Pinpoint the cell where the given text exists, returning its (x, y) midpoint coordinate. 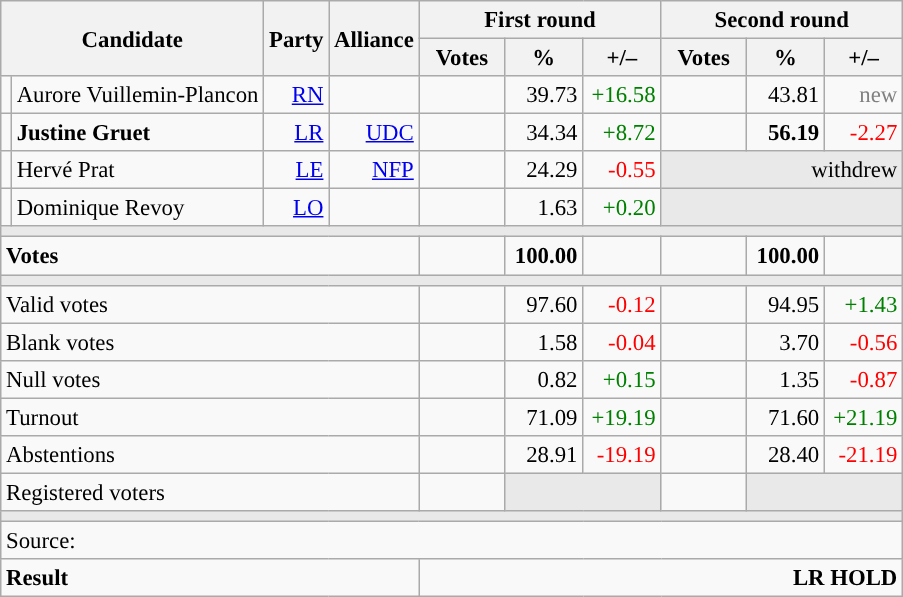
+16.58 (622, 95)
First round (540, 20)
34.34 (544, 133)
+8.72 (622, 133)
-21.19 (864, 455)
71.09 (544, 417)
UDC (374, 133)
-0.56 (864, 342)
new (864, 95)
+19.19 (622, 417)
Alliance (374, 38)
94.95 (785, 304)
Blank votes (210, 342)
RN (296, 95)
Dominique Revoy (137, 208)
+0.15 (622, 379)
0.82 (544, 379)
39.73 (544, 95)
43.81 (785, 95)
LO (296, 208)
-2.27 (864, 133)
+1.43 (864, 304)
-0.55 (622, 170)
1.35 (785, 379)
1.58 (544, 342)
LR (296, 133)
withdrew (782, 170)
+0.20 (622, 208)
Hervé Prat (137, 170)
1.63 (544, 208)
Turnout (210, 417)
NFP (374, 170)
Justine Gruet (137, 133)
Second round (782, 20)
28.40 (785, 455)
-0.12 (622, 304)
Aurore Vuillemin-Plancon (137, 95)
-19.19 (622, 455)
Null votes (210, 379)
28.91 (544, 455)
+21.19 (864, 417)
Registered voters (210, 492)
-0.87 (864, 379)
3.70 (785, 342)
56.19 (785, 133)
Result (210, 578)
97.60 (544, 304)
24.29 (544, 170)
Abstentions (210, 455)
Candidate (132, 38)
Valid votes (210, 304)
71.60 (785, 417)
Party (296, 38)
LR HOLD (661, 578)
-0.04 (622, 342)
Source: (452, 540)
LE (296, 170)
